Determine the [X, Y] coordinate at the center of the cell enclosing the given text.  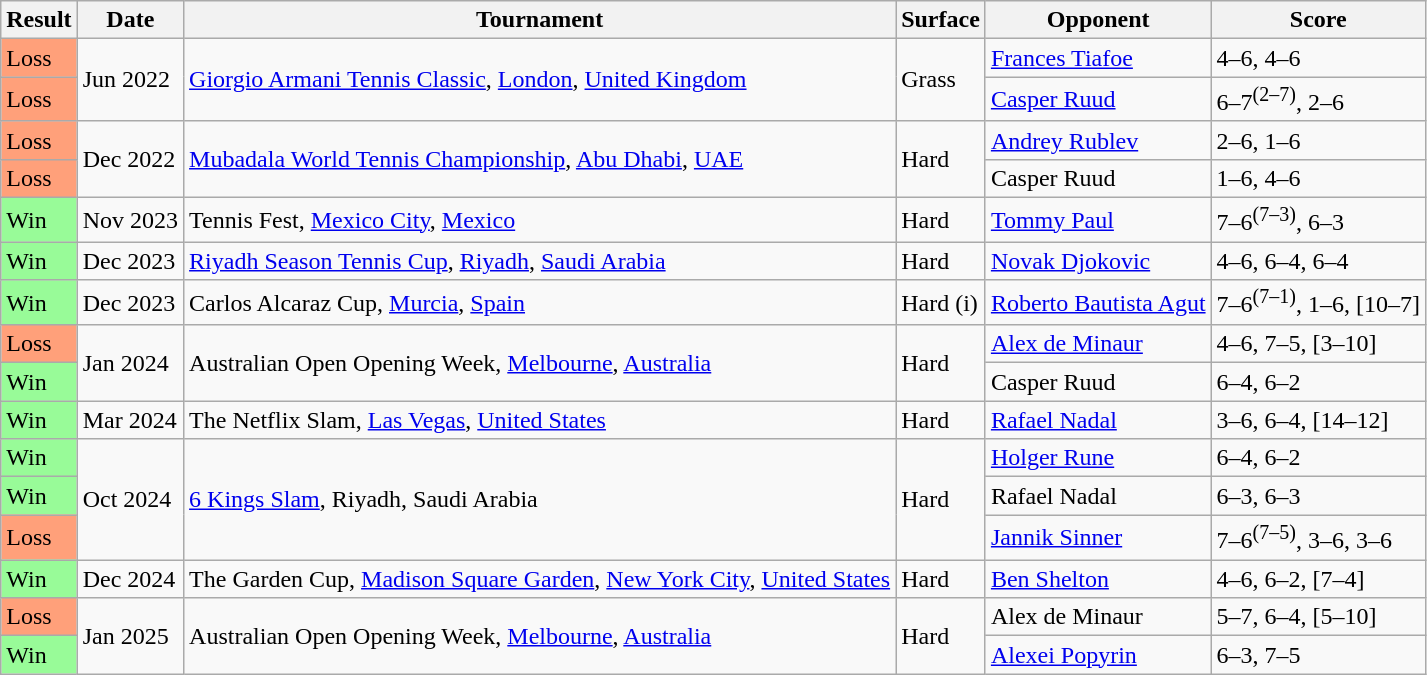
Opponent [1098, 20]
Andrey Rublev [1098, 140]
4–6, 6–4, 6–4 [1318, 261]
4–6, 6–2, [7–4] [1318, 579]
4–6, 7–5, [3–10] [1318, 344]
Novak Djokovic [1098, 261]
Oct 2024 [130, 500]
Dec 2024 [130, 579]
The Netflix Slam, Las Vegas, United States [540, 420]
The Garden Cup, Madison Square Garden, New York City, United States [540, 579]
Giorgio Armani Tennis Classic, London, United Kingdom [540, 80]
3–6, 6–4, [14–12] [1318, 420]
1–6, 4–6 [1318, 178]
Mar 2024 [130, 420]
7–6(7–3), 6–3 [1318, 220]
6–3, 6–3 [1318, 496]
Jan 2025 [130, 636]
Frances Tiafoe [1098, 58]
Alexei Popyrin [1098, 655]
Holger Rune [1098, 458]
4–6, 4–6 [1318, 58]
Jannik Sinner [1098, 538]
Date [130, 20]
Tournament [540, 20]
Nov 2023 [130, 220]
Grass [941, 80]
2–6, 1–6 [1318, 140]
Hard (i) [941, 302]
Jun 2022 [130, 80]
6–3, 7–5 [1318, 655]
Score [1318, 20]
6–7(2–7), 2–6 [1318, 100]
5–7, 6–4, [5–10] [1318, 617]
Jan 2024 [130, 363]
7–6(7–5), 3–6, 3–6 [1318, 538]
Dec 2022 [130, 159]
Ben Shelton [1098, 579]
Result [39, 20]
Carlos Alcaraz Cup, Murcia, Spain [540, 302]
Mubadala World Tennis Championship, Abu Dhabi, UAE [540, 159]
Tennis Fest, Mexico City, Mexico [540, 220]
6 Kings Slam, Riyadh, Saudi Arabia [540, 500]
Surface [941, 20]
7–6(7–1), 1–6, [10–7] [1318, 302]
Riyadh Season Tennis Cup, Riyadh, Saudi Arabia [540, 261]
Roberto Bautista Agut [1098, 302]
Tommy Paul [1098, 220]
